Scan for the cell matching the given text and deliver its [x, y] coordinate at center. 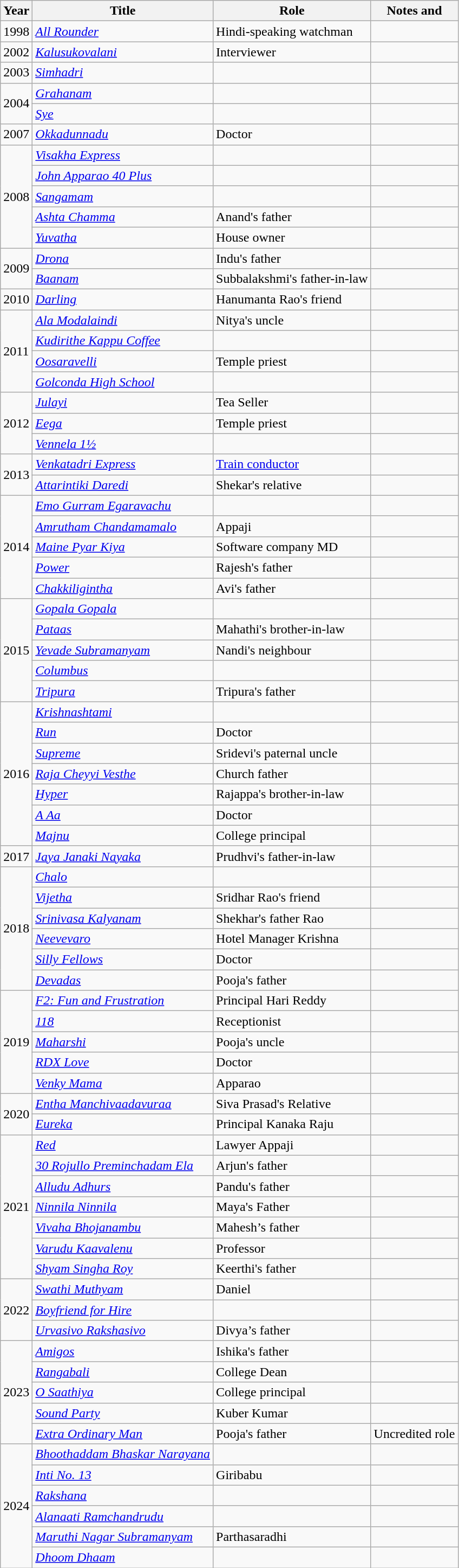
Visakha Express [123, 155]
Sridhar Rao's friend [292, 897]
30 Rojullo Preminchadam Ela [123, 1165]
Hyper [123, 794]
Nandi's neighbour [292, 650]
Dhoom Dhaam [123, 1557]
Sridevi's paternal uncle [292, 753]
Anand's father [292, 217]
Ishika's father [292, 1351]
Uncredited role [415, 1434]
Receptionist [292, 1021]
Chalo [123, 877]
Bhoothaddam Bhaskar Narayana [123, 1454]
2021 [16, 1207]
2010 [16, 300]
Raja Cheyyi Vesthe [123, 774]
Daniel [292, 1290]
Amigos [123, 1351]
Entha Manchivaadavuraa [123, 1104]
Pandu's father [292, 1186]
2015 [16, 650]
2003 [16, 73]
Shyam Singha Roy [123, 1269]
Siva Prasad's Relative [292, 1104]
Devadas [123, 980]
Interviewer [292, 52]
2024 [16, 1506]
2012 [16, 423]
House owner [292, 237]
Sye [123, 114]
Srinivasa Kalyanam [123, 918]
College Dean [292, 1372]
2019 [16, 1042]
Grahanam [123, 93]
Swathi Muthyam [123, 1290]
Varudu Kaavalenu [123, 1248]
Red [123, 1145]
Tripura's father [292, 691]
Krishnashtami [123, 712]
Vivaha Bhojanambu [123, 1227]
Columbus [123, 671]
Golconda High School [123, 382]
Kuber Kumar [292, 1413]
2011 [16, 351]
Venkatadri Express [123, 464]
Giribabu [292, 1475]
Amrutham Chandamamalo [123, 526]
Mahathi's brother-in-law [292, 630]
Tea Seller [292, 403]
Shekhar's father Rao [292, 918]
Eega [123, 423]
Parthasaradhi [292, 1537]
2020 [16, 1114]
Kudirithe Kappu Coffee [123, 341]
Role [292, 11]
Simhadri [123, 73]
Yuvatha [123, 237]
Jaya Janaki Nayaka [123, 856]
Vijetha [123, 897]
Attarintiki Daredi [123, 485]
2007 [16, 134]
A Aa [123, 815]
Supreme [123, 753]
Maharshi [123, 1042]
2009 [16, 269]
Appaji [292, 526]
Ala Modalaindi [123, 320]
2016 [16, 774]
John Apparao 40 Plus [123, 176]
Rajappa's brother-in-law [292, 794]
Extra Ordinary Man [123, 1434]
Title [123, 11]
Arjun's father [292, 1165]
2004 [16, 103]
Boyfriend for Hire [123, 1310]
O Saathiya [123, 1392]
Principal Hari Reddy [292, 1001]
Sangamam [123, 196]
Software company MD [292, 547]
Notes and [415, 11]
Oosaravelli [123, 361]
Apparao [292, 1083]
Power [123, 567]
Principal Kanaka Raju [292, 1124]
Divya’s father [292, 1331]
Pooja's uncle [292, 1042]
Kalusukovalani [123, 52]
Avi's father [292, 588]
Indu's father [292, 258]
Alanaati Ramchandrudu [123, 1516]
Sound Party [123, 1413]
Hotel Manager Krishna [292, 939]
Baanam [123, 279]
Subbalakshmi's father-in-law [292, 279]
Year [16, 11]
Maya's Father [292, 1207]
Chakkiligintha [123, 588]
Alludu Adhurs [123, 1186]
Rangabali [123, 1372]
Mahesh’s father [292, 1227]
2017 [16, 856]
Rakshana [123, 1495]
Eureka [123, 1124]
2002 [16, 52]
2013 [16, 475]
Shekar's relative [292, 485]
F2: Fun and Frustration [123, 1001]
Maruthi Nagar Subramanyam [123, 1537]
2022 [16, 1310]
Yevade Subramanyam [123, 650]
Train conductor [292, 464]
Prudhvi's father-in-law [292, 856]
Emo Gurram Egaravachu [123, 506]
Run [123, 733]
Inti No. 13 [123, 1475]
Venky Mama [123, 1083]
Gopala Gopala [123, 609]
Neevevaro [123, 939]
Maine Pyar Kiya [123, 547]
Church father [292, 774]
1998 [16, 31]
RDX Love [123, 1062]
Ninnila Ninnila [123, 1207]
Ashta Chamma [123, 217]
All Rounder [123, 31]
2018 [16, 928]
Julayi [123, 403]
Okkadunnadu [123, 134]
Pataas [123, 630]
Lawyer Appaji [292, 1145]
2014 [16, 547]
Professor [292, 1248]
118 [123, 1021]
Silly Fellows [123, 960]
Nitya's uncle [292, 320]
Hanumanta Rao's friend [292, 300]
Vennela 1½ [123, 444]
Tripura [123, 691]
Hindi-speaking watchman [292, 31]
Rajesh's father [292, 567]
2023 [16, 1392]
Keerthi's father [292, 1269]
Urvasivo Rakshasivo [123, 1331]
2008 [16, 196]
Drona [123, 258]
Darling [123, 300]
Majnu [123, 835]
